Output the (X, Y) coordinate of the center of the cell containing the given text.  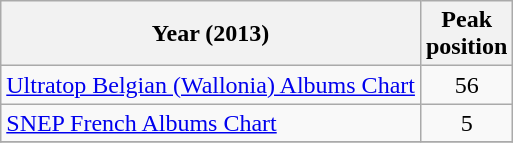
Year (2013) (211, 34)
5 (466, 123)
Ultratop Belgian (Wallonia) Albums Chart (211, 85)
SNEP French Albums Chart (211, 123)
56 (466, 85)
Peakposition (466, 34)
